Return the (x, y) coordinate for the center point of the cell that contains the specified text.  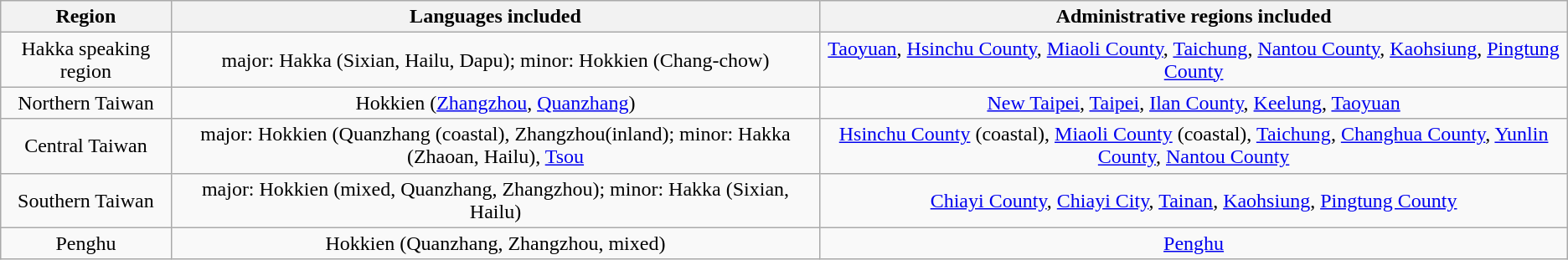
Administrative regions included (1194, 17)
major: Hokkien (mixed, Quanzhang, Zhangzhou); minor: Hakka (Sixian, Hailu) (496, 201)
Southern Taiwan (85, 201)
Hakka speaking region (85, 60)
New Taipei, Taipei, Ilan County, Keelung, Taoyuan (1194, 103)
Hokkien (Zhangzhou, Quanzhang) (496, 103)
Taoyuan, Hsinchu County, Miaoli County, Taichung, Nantou County, Kaohsiung, Pingtung County (1194, 60)
Languages included (496, 17)
Northern Taiwan (85, 103)
Chiayi County, Chiayi City, Tainan, Kaohsiung, Pingtung County (1194, 201)
Central Taiwan (85, 145)
Hokkien (Quanzhang, Zhangzhou, mixed) (496, 243)
Region (85, 17)
Hsinchu County (coastal), Miaoli County (coastal), Taichung, Changhua County, Yunlin County, Nantou County (1194, 145)
major: Hokkien (Quanzhang (coastal), Zhangzhou(inland); minor: Hakka (Zhaoan, Hailu), Tsou (496, 145)
major: Hakka (Sixian, Hailu, Dapu); minor: Hokkien (Chang-chow) (496, 60)
